Pinpoint the cell where the given text exists, returning its [X, Y] midpoint coordinate. 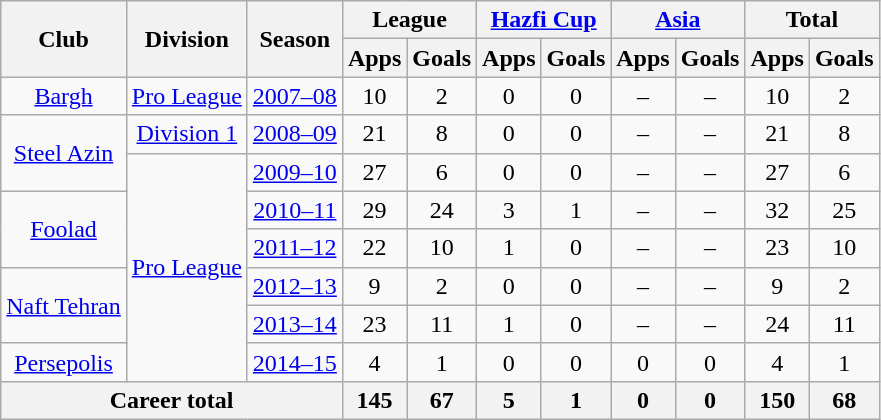
67 [442, 400]
32 [777, 210]
Bargh [64, 96]
Hazfi Cup [544, 20]
Asia [678, 20]
Naft Tehran [64, 305]
2013–14 [294, 324]
5 [509, 400]
Club [64, 39]
Steel Azin [64, 153]
25 [844, 210]
3 [509, 210]
Division 1 [186, 134]
2012–13 [294, 286]
Season [294, 39]
2014–15 [294, 362]
Total [812, 20]
2007–08 [294, 96]
150 [777, 400]
Division [186, 39]
2011–12 [294, 248]
2008–09 [294, 134]
Persepolis [64, 362]
Foolad [64, 229]
2010–11 [294, 210]
145 [374, 400]
29 [374, 210]
2009–10 [294, 172]
League [409, 20]
68 [844, 400]
22 [374, 248]
Career total [172, 400]
